Extract the [X, Y] coordinate from the center of the cell holding the provided text.  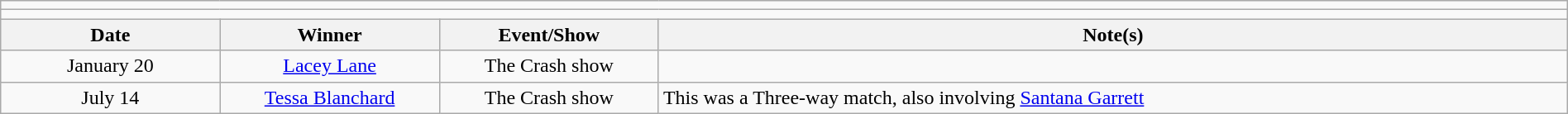
This was a Three-way match, also involving Santana Garrett [1113, 97]
Tessa Blanchard [329, 97]
Event/Show [549, 35]
Date [111, 35]
Lacey Lane [329, 66]
January 20 [111, 66]
Note(s) [1113, 35]
July 14 [111, 97]
Winner [329, 35]
